Pinpoint the cell where the given text exists, returning its [X, Y] midpoint coordinate. 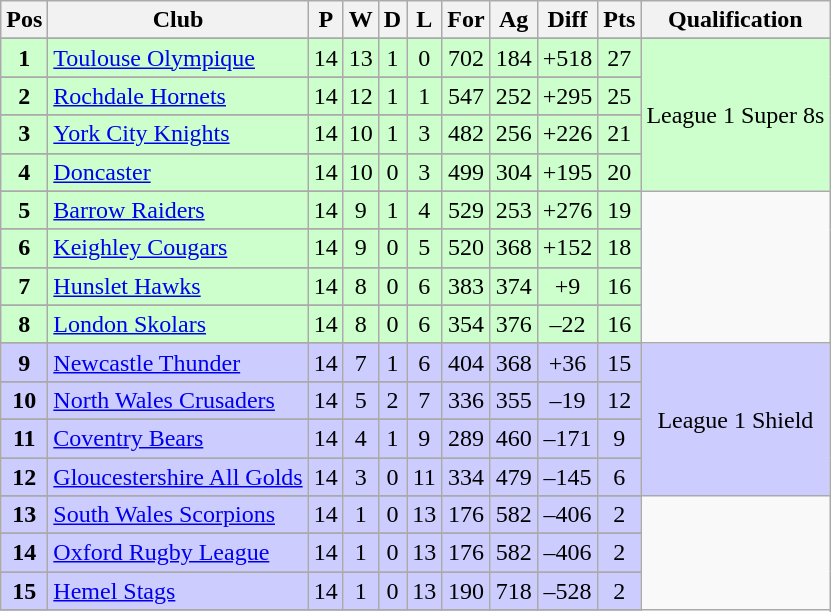
256 [514, 134]
479 [514, 477]
+152 [568, 248]
336 [466, 400]
+276 [568, 210]
374 [514, 286]
718 [514, 591]
482 [466, 134]
21 [620, 134]
460 [514, 438]
London Skolars [178, 324]
355 [514, 400]
Hunslet Hawks [178, 286]
York City Knights [178, 134]
+518 [568, 58]
Keighley Cougars [178, 248]
League 1 Super 8s [736, 115]
League 1 Shield [736, 419]
529 [466, 210]
Gloucestershire All Golds [178, 477]
North Wales Crusaders [178, 400]
+36 [568, 362]
20 [620, 172]
South Wales Scorpions [178, 515]
Doncaster [178, 172]
Ag [514, 20]
547 [466, 96]
190 [466, 591]
–145 [568, 477]
19 [620, 210]
252 [514, 96]
Newcastle Thunder [178, 362]
For [466, 20]
253 [514, 210]
–528 [568, 591]
18 [620, 248]
404 [466, 362]
D [392, 20]
Club [178, 20]
Qualification [736, 20]
P [326, 20]
184 [514, 58]
Toulouse Olympique [178, 58]
Pos [24, 20]
+226 [568, 134]
520 [466, 248]
–22 [568, 324]
289 [466, 438]
+295 [568, 96]
25 [620, 96]
376 [514, 324]
334 [466, 477]
W [360, 20]
+195 [568, 172]
Barrow Raiders [178, 210]
Coventry Bears [178, 438]
354 [466, 324]
Rochdale Hornets [178, 96]
Pts [620, 20]
–19 [568, 400]
702 [466, 58]
27 [620, 58]
–171 [568, 438]
499 [466, 172]
Hemel Stags [178, 591]
304 [514, 172]
Diff [568, 20]
383 [466, 286]
L [424, 20]
Oxford Rugby League [178, 553]
+9 [568, 286]
